Scan for the cell matching the given text and deliver its [X, Y] coordinate at center. 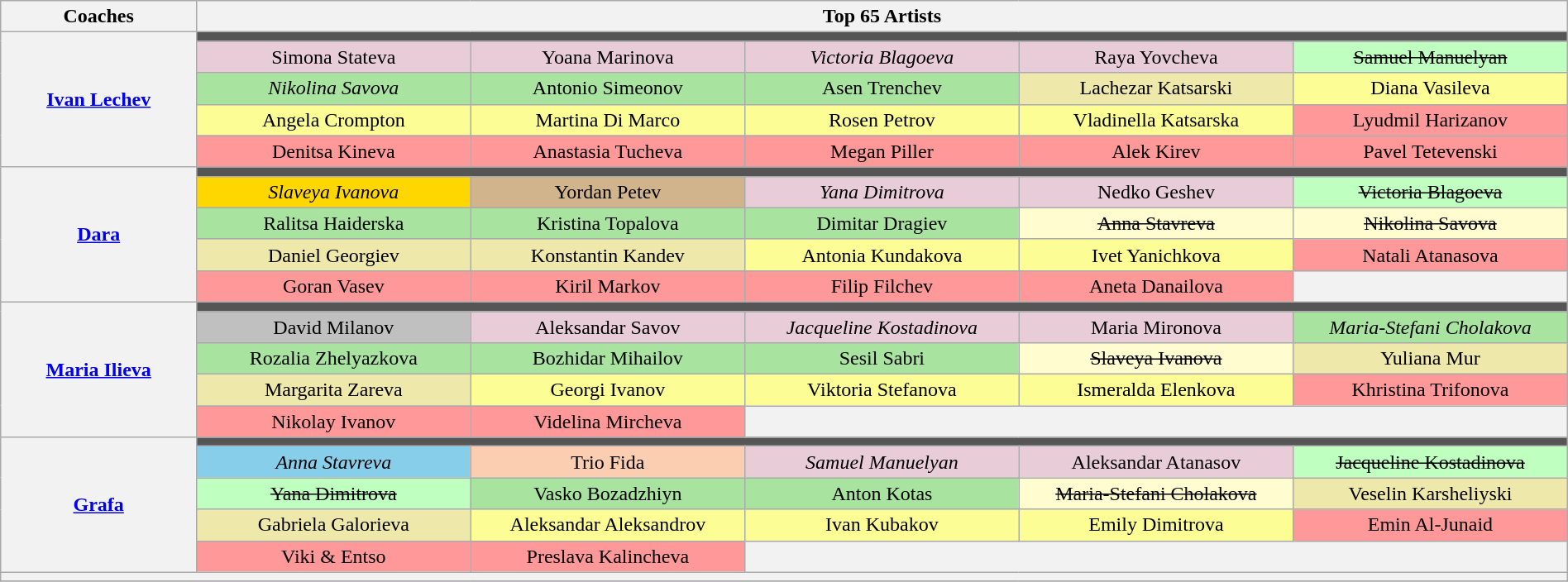
Asen Trenchev [882, 88]
Antonio Simeonov [608, 88]
Emily Dimitrova [1156, 525]
Ivan Lechev [99, 99]
Konstantin Kandev [608, 255]
Rosen Petrov [882, 120]
Nikolay Ivanov [334, 422]
Kristina Topalova [608, 223]
Raya Yovcheva [1156, 57]
Megan Piller [882, 151]
Ismeralda Elenkova [1156, 390]
Aleksandar Atanasov [1156, 462]
Natali Atanasova [1431, 255]
Grafa [99, 504]
Trio Fida [608, 462]
Maria Ilieva [99, 369]
Top 65 Artists [882, 17]
Videlina Mircheva [608, 422]
Yuliana Mur [1431, 359]
Aneta Danailova [1156, 286]
Daniel Georgiev [334, 255]
Goran Vasev [334, 286]
Ralitsa Haiderska [334, 223]
Kiril Markov [608, 286]
Aleksandar Aleksandrov [608, 525]
Sesil Sabri [882, 359]
Coaches [99, 17]
Angela Crompton [334, 120]
Antonia Kundakova [882, 255]
Lachezar Katsarski [1156, 88]
Gabriela Galorieva [334, 525]
Georgi Ivanov [608, 390]
Simona Stateva [334, 57]
Viktoria Stefanova [882, 390]
Rozalia Zhelyazkova [334, 359]
Aleksandar Savov [608, 327]
Vladinella Katsarska [1156, 120]
Anton Kotas [882, 494]
Alek Kirev [1156, 151]
Lyudmil Harizanov [1431, 120]
Bozhidar Mihailov [608, 359]
Emin Al-Junaid [1431, 525]
Ivan Kubakov [882, 525]
Maria Mironova [1156, 327]
Filip Filchev [882, 286]
Preslava Kalincheva [608, 556]
Dimitar Dragiev [882, 223]
Anastasia Tucheva [608, 151]
Nedko Geshev [1156, 192]
David Milanov [334, 327]
Diana Vasileva [1431, 88]
Veselin Karsheliyski [1431, 494]
Denitsa Kineva [334, 151]
Dara [99, 235]
Viki & Entso [334, 556]
Margarita Zareva [334, 390]
Yordan Petev [608, 192]
Khristina Trifonova [1431, 390]
Yoana Marinova [608, 57]
Martina Di Marco [608, 120]
Ivet Yanichkova [1156, 255]
Pavel Tetevenski [1431, 151]
Vasko Bozadzhiyn [608, 494]
